For the text-containing cell, return its midpoint in [X, Y] coordinate format. 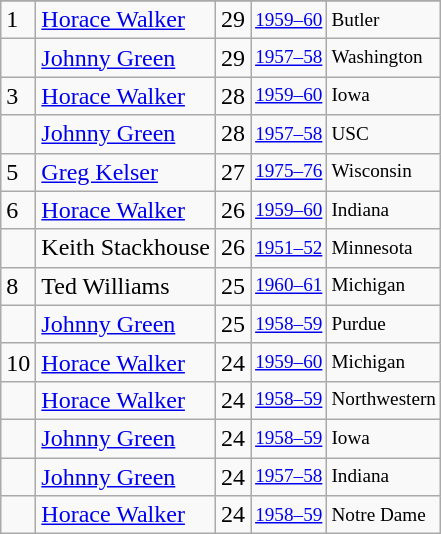
Notre Dame [384, 515]
1 [18, 20]
1975–76 [289, 172]
27 [234, 172]
1960–61 [289, 286]
5 [18, 172]
1951–52 [289, 248]
Washington [384, 58]
Northwestern [384, 400]
6 [18, 210]
8 [18, 286]
Greg Kelser [126, 172]
Purdue [384, 324]
10 [18, 362]
3 [18, 96]
Keith Stackhouse [126, 248]
Wisconsin [384, 172]
Butler [384, 20]
Minnesota [384, 248]
Ted Williams [126, 286]
USC [384, 134]
